Pinpoint the cell where the given text exists, returning its [X, Y] midpoint coordinate. 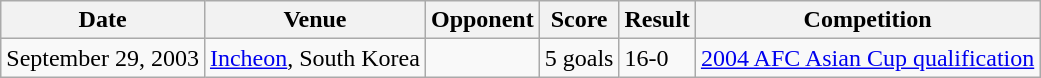
5 goals [579, 58]
Score [579, 20]
2004 AFC Asian Cup qualification [867, 58]
16-0 [657, 58]
Opponent [482, 20]
Venue [314, 20]
Date [103, 20]
Competition [867, 20]
September 29, 2003 [103, 58]
Incheon, South Korea [314, 58]
Result [657, 20]
